Pinpoint the cell where the given text exists, returning its (x, y) midpoint coordinate. 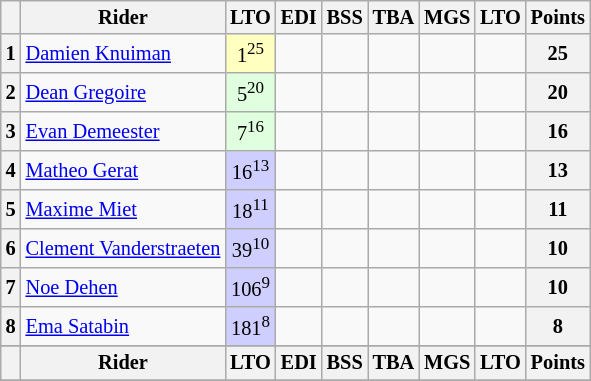
5 (11, 210)
1811 (250, 210)
716 (250, 132)
3910 (250, 248)
7 (11, 288)
1613 (250, 170)
Ema Satabin (124, 326)
125 (250, 54)
Matheo Gerat (124, 170)
25 (558, 54)
Noe Dehen (124, 288)
1 (11, 54)
Damien Knuiman (124, 54)
Maxime Miet (124, 210)
3 (11, 132)
13 (558, 170)
1069 (250, 288)
20 (558, 92)
520 (250, 92)
6 (11, 248)
4 (11, 170)
16 (558, 132)
Clement Vanderstraeten (124, 248)
2 (11, 92)
Dean Gregoire (124, 92)
Evan Demeester (124, 132)
1818 (250, 326)
11 (558, 210)
